Search for the cell housing the specified text and yield its (X, Y) center coordinate. 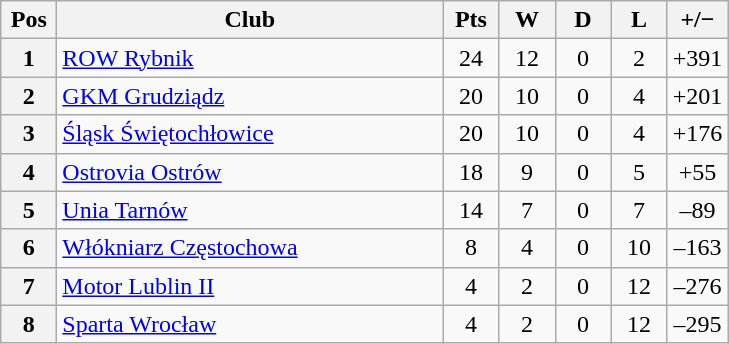
6 (29, 248)
Sparta Wrocław (250, 324)
–276 (698, 286)
+/− (698, 20)
+391 (698, 58)
GKM Grudziądz (250, 96)
Pos (29, 20)
Motor Lublin II (250, 286)
–89 (698, 210)
+176 (698, 134)
L (639, 20)
Unia Tarnów (250, 210)
18 (471, 172)
3 (29, 134)
1 (29, 58)
Club (250, 20)
+201 (698, 96)
–295 (698, 324)
9 (527, 172)
24 (471, 58)
Śląsk Świętochłowice (250, 134)
Włókniarz Częstochowa (250, 248)
Pts (471, 20)
14 (471, 210)
D (583, 20)
–163 (698, 248)
Ostrovia Ostrów (250, 172)
+55 (698, 172)
ROW Rybnik (250, 58)
W (527, 20)
